Extract the [X, Y] coordinate from the center of the cell holding the provided text.  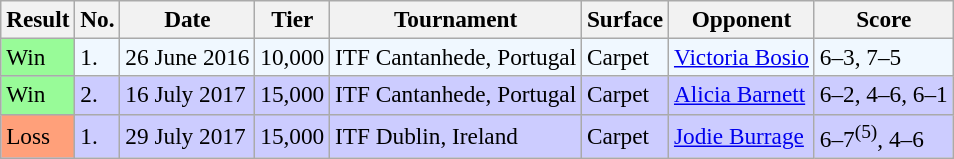
29 July 2017 [188, 136]
Surface [626, 19]
Result [38, 19]
Tier [292, 19]
Date [188, 19]
6–2, 4–6, 6–1 [884, 95]
10,000 [292, 57]
Alicia Barnett [742, 95]
16 July 2017 [188, 95]
Victoria Bosio [742, 57]
Score [884, 19]
6–7(5), 4–6 [884, 136]
No. [98, 19]
2. [98, 95]
6–3, 7–5 [884, 57]
Tournament [456, 19]
Jodie Burrage [742, 136]
Loss [38, 136]
26 June 2016 [188, 57]
Opponent [742, 19]
ITF Dublin, Ireland [456, 136]
